Determine the [x, y] coordinate at the center of the cell enclosing the given text.  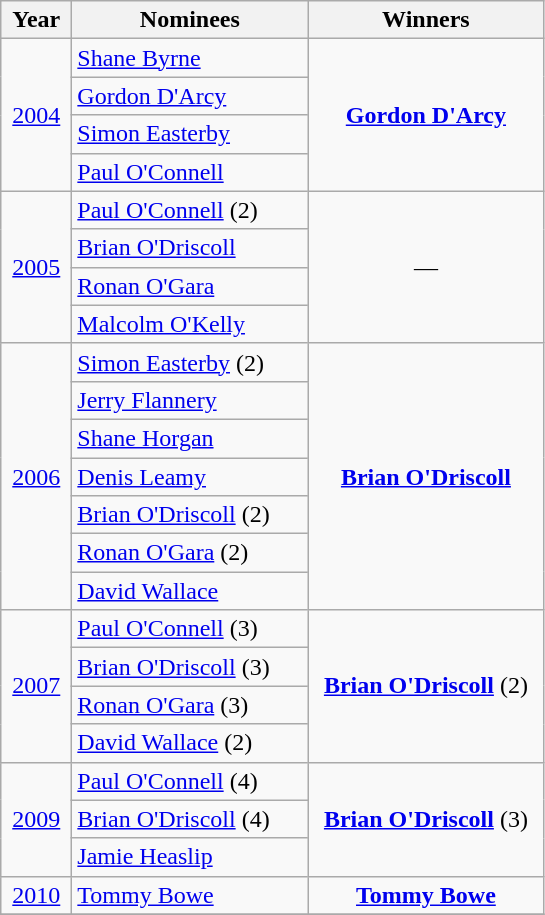
2009 [36, 819]
Simon Easterby (2) [190, 362]
Year [36, 20]
Jerry Flannery [190, 400]
Ronan O'Gara [190, 286]
Nominees [190, 20]
Denis Leamy [190, 477]
2010 [36, 895]
2006 [36, 476]
2004 [36, 115]
— [426, 267]
Ronan O'Gara (2) [190, 553]
Simon Easterby [190, 134]
Shane Horgan [190, 438]
Malcolm O'Kelly [190, 324]
Paul O'Connell (3) [190, 629]
2007 [36, 686]
Brian O'Driscoll (4) [190, 819]
Winners [426, 20]
Paul O'Connell (2) [190, 210]
Shane Byrne [190, 58]
Paul O'Connell [190, 172]
Jamie Heaslip [190, 857]
Paul O'Connell (4) [190, 781]
David Wallace (2) [190, 743]
Ronan O'Gara (3) [190, 705]
2005 [36, 267]
David Wallace [190, 591]
